Pinpoint the cell where the given text exists, returning its (x, y) midpoint coordinate. 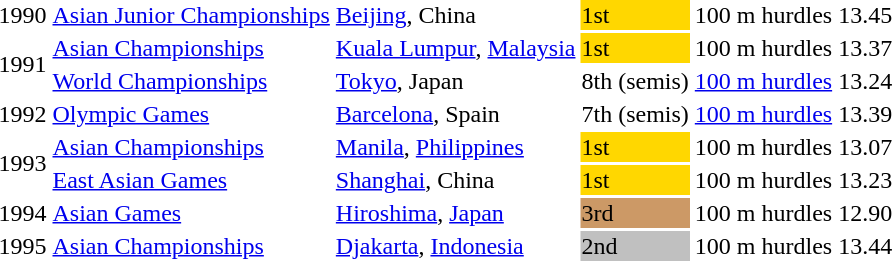
2nd (635, 246)
East Asian Games (191, 180)
8th (semis) (635, 81)
7th (semis) (635, 114)
Kuala Lumpur, Malaysia (456, 48)
Djakarta, Indonesia (456, 246)
3rd (635, 213)
World Championships (191, 81)
Hiroshima, Japan (456, 213)
Olympic Games (191, 114)
Barcelona, Spain (456, 114)
Beijing, China (456, 15)
Manila, Philippines (456, 147)
Asian Games (191, 213)
Tokyo, Japan (456, 81)
Asian Junior Championships (191, 15)
Shanghai, China (456, 180)
